Find where the given text appears and provide that cell's center as (X, Y) coordinate. 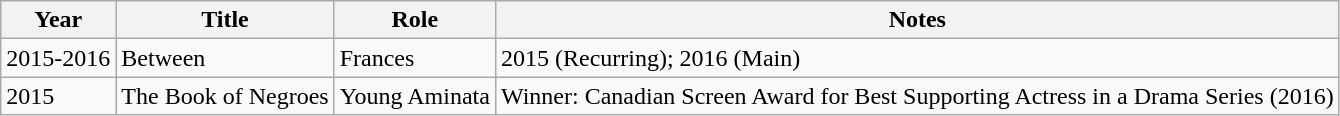
2015 (Recurring); 2016 (Main) (917, 58)
2015 (58, 96)
Between (225, 58)
Year (58, 20)
Winner: Canadian Screen Award for Best Supporting Actress in a Drama Series (2016) (917, 96)
Title (225, 20)
The Book of Negroes (225, 96)
2015-2016 (58, 58)
Role (414, 20)
Frances (414, 58)
Young Aminata (414, 96)
Notes (917, 20)
